Provide the [x, y] coordinate of the cell's center where the given text is located.  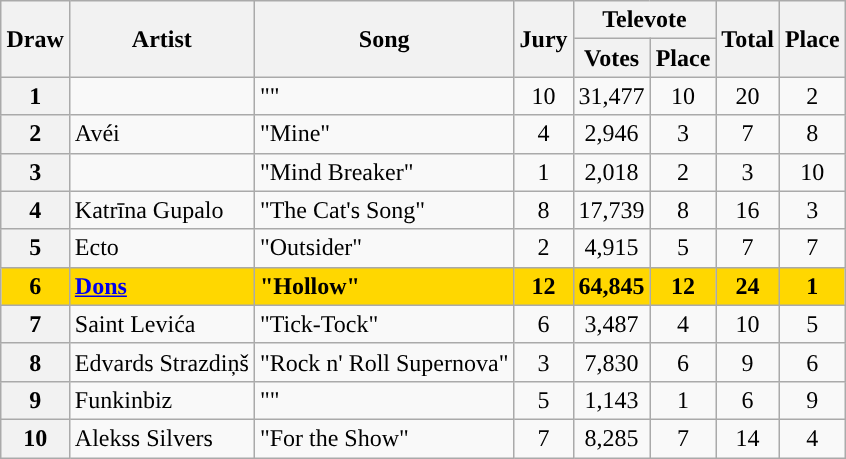
Jury [544, 39]
24 [748, 286]
8,285 [612, 438]
"Mine" [384, 134]
"Tick-Tock" [384, 324]
"For the Show" [384, 438]
14 [748, 438]
64,845 [612, 286]
2,018 [612, 172]
Avéi [162, 134]
"Rock n' Roll Supernova" [384, 362]
2,946 [612, 134]
Ecto [162, 248]
Artist [162, 39]
20 [748, 96]
31,477 [612, 96]
Votes [612, 58]
7,830 [612, 362]
"Hollow" [384, 286]
Katrīna Gupalo [162, 210]
Funkinbiz [162, 400]
"Outsider" [384, 248]
"Mind Breaker" [384, 172]
"The Cat's Song" [384, 210]
Dons [162, 286]
Song [384, 39]
16 [748, 210]
4,915 [612, 248]
Televote [644, 20]
Saint Levića [162, 324]
1,143 [612, 400]
Total [748, 39]
Draw [35, 39]
3,487 [612, 324]
Alekss Silvers [162, 438]
17,739 [612, 210]
Edvards Strazdiņš [162, 362]
